Return the [x, y] coordinate for the center point of the cell that contains the specified text.  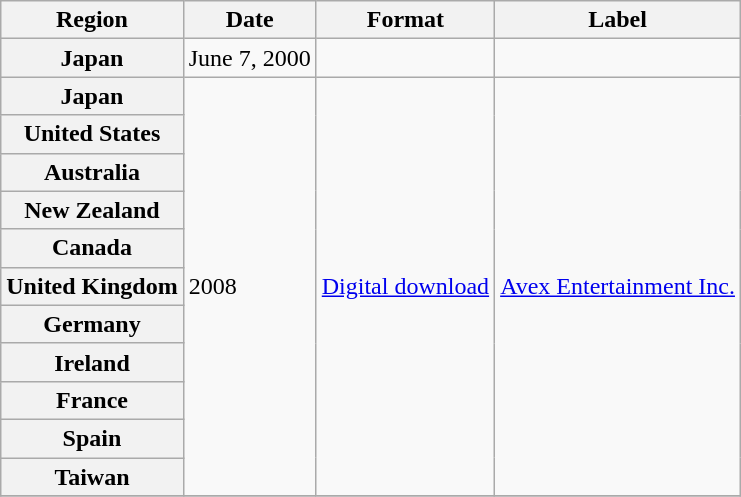
New Zealand [92, 210]
United States [92, 134]
Date [250, 20]
Spain [92, 438]
Label [618, 20]
Australia [92, 172]
Avex Entertainment Inc. [618, 286]
Canada [92, 248]
Digital download [405, 286]
Germany [92, 324]
2008 [250, 286]
United Kingdom [92, 286]
Taiwan [92, 477]
France [92, 400]
Region [92, 20]
Format [405, 20]
June 7, 2000 [250, 58]
Ireland [92, 362]
